Determine the (x, y) coordinate at the center of the cell enclosing the given text.  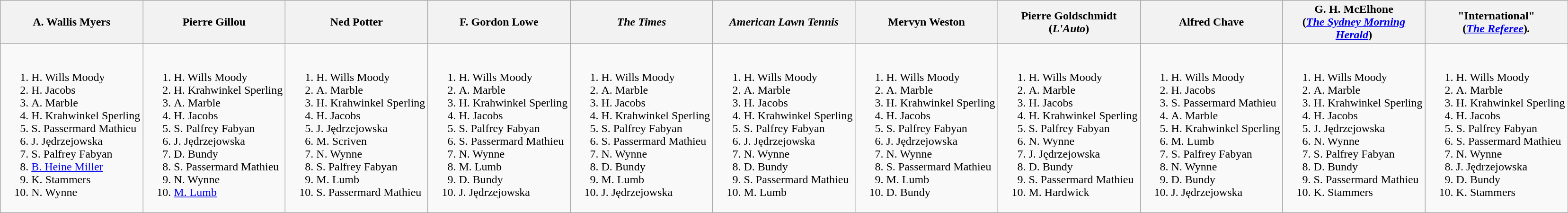
H. Wills Moody A. Marble H. Krahwinkel Sperling H. Jacobs S. Palfrey Fabyan S. Passermard Mathieu N. Wynne M. Lumb D. Bundy J. Jędrzejowska (499, 128)
Alfred Chave (1212, 22)
American Lawn Tennis (784, 22)
A. Wallis Myers (72, 22)
Pierre Goldschmidt(L'Auto) (1069, 22)
Pierre Gillou (214, 22)
The Times (642, 22)
H. Wills Moody H. Jacobs S. Passermard Mathieu A. Marble H. Krahwinkel Sperling M. Lumb S. Palfrey Fabyan N. Wynne D. Bundy J. Jędrzejowska (1212, 128)
Ned Potter (357, 22)
H. Wills Moody A. Marble H. Krahwinkel Sperling H. Jacobs J. Jędrzejowska M. Scriven N. Wynne S. Palfrey Fabyan M. Lumb S. Passermard Mathieu (357, 128)
F. Gordon Lowe (499, 22)
Mervyn Weston (927, 22)
G. H. McElhone(The Sydney Morning Herald) (1354, 22)
H. Wills Moody A. Marble H. Krahwinkel Sperling H. Jacobs S. Palfrey Fabyan S. Passermard Mathieu N. Wynne J. Jędrzejowska D. Bundy K. Stammers (1497, 128)
"International"(The Referee). (1497, 22)
H. Wills Moody A. Marble H. Jacobs H. Krahwinkel Sperling S. Palfrey Fabyan S. Passermard Mathieu N. Wynne D. Bundy M. Lumb J. Jędrzejowska (642, 128)
H. Wills Moody A. Marble H. Jacobs H. Krahwinkel Sperling S. Palfrey Fabyan N. Wynne J. Jędrzejowska D. Bundy S. Passermard Mathieu M. Hardwick (1069, 128)
H. Wills Moody A. Marble H. Krahwinkel Sperling H. Jacobs S. Palfrey Fabyan J. Jędrzejowska N. Wynne S. Passermard Mathieu M. Lumb D. Bundy (927, 128)
H. Wills Moody A. Marble H. Krahwinkel Sperling H. Jacobs J. Jędrzejowska N. Wynne S. Palfrey Fabyan D. Bundy S. Passermard Mathieu K. Stammers (1354, 128)
H. Wills Moody A. Marble H. Jacobs H. Krahwinkel Sperling S. Palfrey Fabyan J. Jędrzejowska N. Wynne D. Bundy S. Passermard Mathieu M. Lumb (784, 128)
H. Wills Moody H. Krahwinkel Sperling A. Marble H. Jacobs S. Palfrey Fabyan J. Jędrzejowska D. Bundy S. Passermard Mathieu N. Wynne M. Lumb (214, 128)
